Capture the cell that displays the provided text and extract its [x, y] central coordinate. 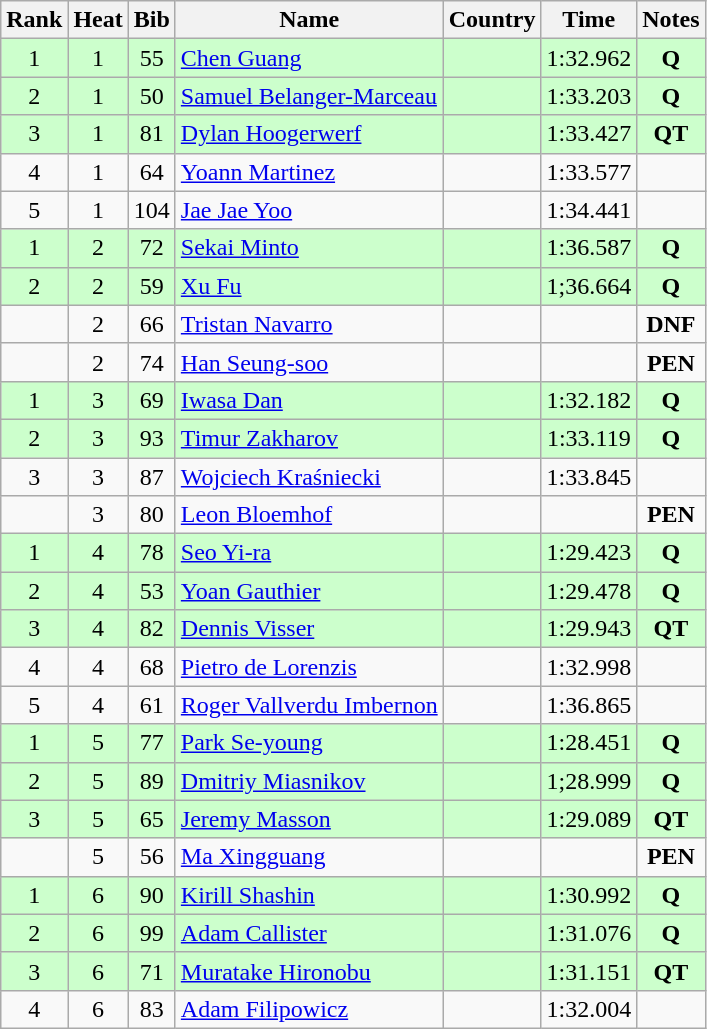
1;36.664 [589, 286]
87 [152, 477]
1:32.998 [589, 667]
90 [152, 895]
1:28.451 [589, 743]
66 [152, 324]
Leon Bloemhof [309, 515]
1:32.182 [589, 400]
1;28.999 [589, 781]
Bib [152, 20]
93 [152, 438]
Yoan Gauthier [309, 591]
Wojciech Kraśniecki [309, 477]
Park Se-young [309, 743]
1:33.427 [589, 134]
1:33.203 [589, 96]
56 [152, 857]
Kirill Shashin [309, 895]
77 [152, 743]
1:30.992 [589, 895]
1:29.089 [589, 819]
Roger Vallverdu Imbernon [309, 705]
Iwasa Dan [309, 400]
Sekai Minto [309, 248]
Heat [98, 20]
1:29.478 [589, 591]
Time [589, 20]
1:33.119 [589, 438]
Dmitriy Miasnikov [309, 781]
Dylan Hoogerwerf [309, 134]
78 [152, 553]
71 [152, 971]
Country [492, 20]
104 [152, 210]
Name [309, 20]
80 [152, 515]
1:36.865 [589, 705]
Jeremy Masson [309, 819]
83 [152, 1009]
1:33.845 [589, 477]
69 [152, 400]
1:31.076 [589, 933]
1:36.587 [589, 248]
81 [152, 134]
Notes [671, 20]
65 [152, 819]
Yoann Martinez [309, 172]
Jae Jae Yoo [309, 210]
1:32.004 [589, 1009]
Adam Filipowicz [309, 1009]
55 [152, 58]
89 [152, 781]
Dennis Visser [309, 629]
1:34.441 [589, 210]
Muratake Hironobu [309, 971]
1:29.423 [589, 553]
72 [152, 248]
Rank [34, 20]
Xu Fu [309, 286]
61 [152, 705]
1:29.943 [589, 629]
82 [152, 629]
68 [152, 667]
64 [152, 172]
53 [152, 591]
Adam Callister [309, 933]
1:33.577 [589, 172]
74 [152, 362]
1:32.962 [589, 58]
Han Seung-soo [309, 362]
Chen Guang [309, 58]
99 [152, 933]
1:31.151 [589, 971]
50 [152, 96]
Ma Xingguang [309, 857]
Seo Yi-ra [309, 553]
Tristan Navarro [309, 324]
Samuel Belanger-Marceau [309, 96]
Timur Zakharov [309, 438]
DNF [671, 324]
59 [152, 286]
Pietro de Lorenzis [309, 667]
